Determine the [x, y] coordinate at the center of the cell enclosing the given text.  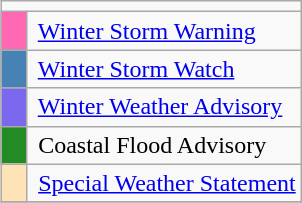
Winter Weather Advisory [164, 107]
Winter Storm Warning [164, 31]
Coastal Flood Advisory [164, 145]
Special Weather Statement [164, 183]
Winter Storm Watch [164, 69]
